Capture the cell that displays the provided text and extract its (X, Y) central coordinate. 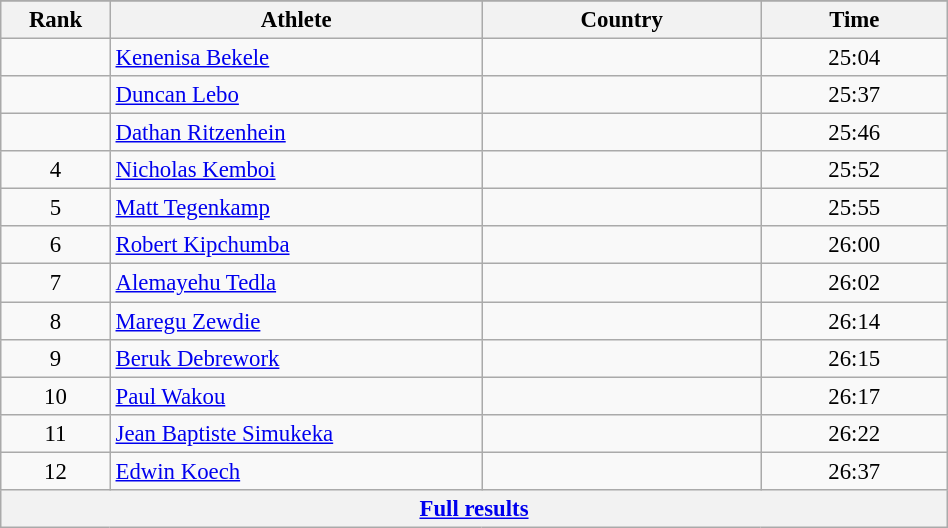
8 (56, 321)
Kenenisa Bekele (296, 58)
26:00 (854, 245)
26:15 (854, 358)
Country (622, 20)
Full results (474, 509)
Jean Baptiste Simukeka (296, 433)
Nicholas Kemboi (296, 170)
25:55 (854, 208)
10 (56, 396)
7 (56, 283)
26:37 (854, 471)
26:22 (854, 433)
11 (56, 433)
9 (56, 358)
Maregu Zewdie (296, 321)
6 (56, 245)
25:04 (854, 58)
Duncan Lebo (296, 95)
Dathan Ritzenhein (296, 133)
25:46 (854, 133)
Robert Kipchumba (296, 245)
Paul Wakou (296, 396)
Alemayehu Tedla (296, 283)
12 (56, 471)
4 (56, 170)
Edwin Koech (296, 471)
25:52 (854, 170)
26:14 (854, 321)
25:37 (854, 95)
26:02 (854, 283)
Rank (56, 20)
Time (854, 20)
Beruk Debrework (296, 358)
Athlete (296, 20)
Matt Tegenkamp (296, 208)
5 (56, 208)
26:17 (854, 396)
